Pinpoint the cell where the given text exists, returning its [x, y] midpoint coordinate. 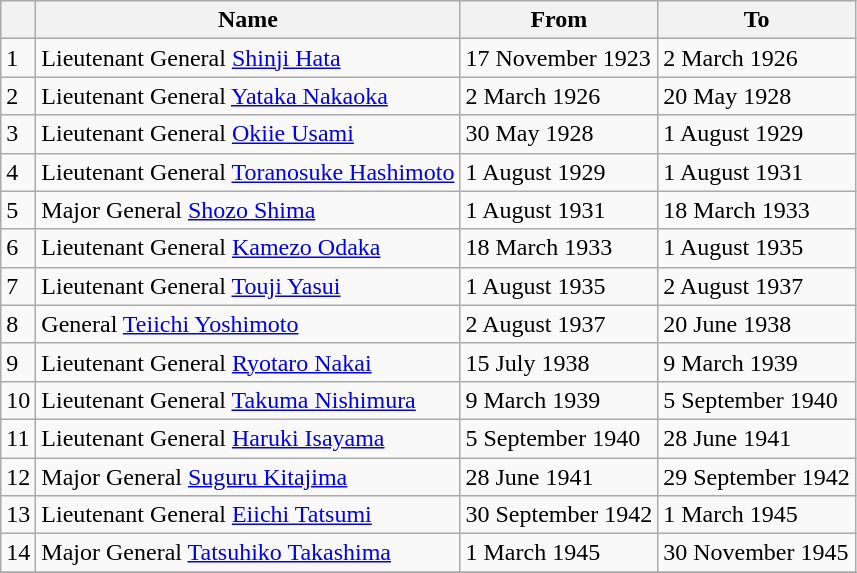
Lieutenant General Kamezo Odaka [248, 248]
Major General Tatsuhiko Takashima [248, 553]
4 [18, 172]
12 [18, 477]
General Teiichi Yoshimoto [248, 324]
Lieutenant General Toranosuke Hashimoto [248, 172]
3 [18, 134]
Lieutenant General Okiie Usami [248, 134]
20 June 1938 [757, 324]
Lieutenant General Touji Yasui [248, 286]
2 [18, 96]
From [559, 20]
Lieutenant General Takuma Nishimura [248, 400]
Lieutenant General Haruki Isayama [248, 438]
Lieutenant General Yataka Nakaoka [248, 96]
Major General Suguru Kitajima [248, 477]
30 September 1942 [559, 515]
8 [18, 324]
Lieutenant General Ryotaro Nakai [248, 362]
To [757, 20]
14 [18, 553]
10 [18, 400]
6 [18, 248]
20 May 1928 [757, 96]
Lieutenant General Shinji Hata [248, 58]
7 [18, 286]
17 November 1923 [559, 58]
Major General Shozo Shima [248, 210]
9 [18, 362]
Name [248, 20]
5 [18, 210]
1 [18, 58]
Lieutenant General Eiichi Tatsumi [248, 515]
30 November 1945 [757, 553]
13 [18, 515]
15 July 1938 [559, 362]
30 May 1928 [559, 134]
11 [18, 438]
29 September 1942 [757, 477]
